Return (X, Y) of the center of cell containing provided text 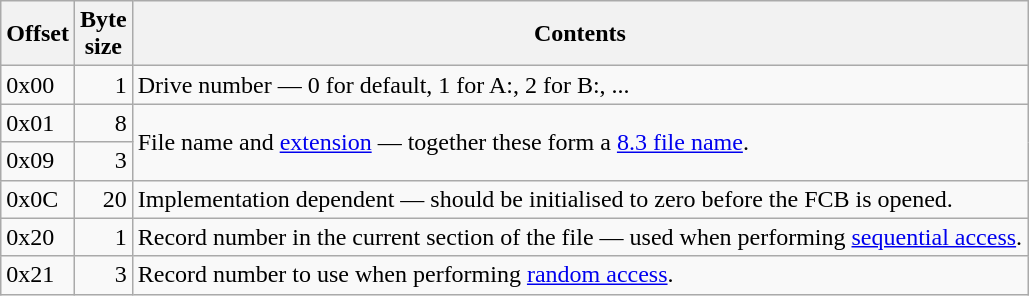
0x09 (38, 161)
Implementation dependent — should be initialised to zero before the FCB is opened. (580, 199)
File name and extension — together these form a 8.3 file name. (580, 142)
0x01 (38, 123)
0x00 (38, 85)
Offset (38, 34)
Record number in the current section of the file — used when performing sequential access. (580, 237)
Drive number — 0 for default, 1 for A:, 2 for B:, ... (580, 85)
0x21 (38, 275)
0x0C (38, 199)
8 (103, 123)
20 (103, 199)
0x20 (38, 237)
Record number to use when performing random access. (580, 275)
Contents (580, 34)
Bytesize (103, 34)
